Provide the [x, y] coordinate of the cell's center where the given text is located.  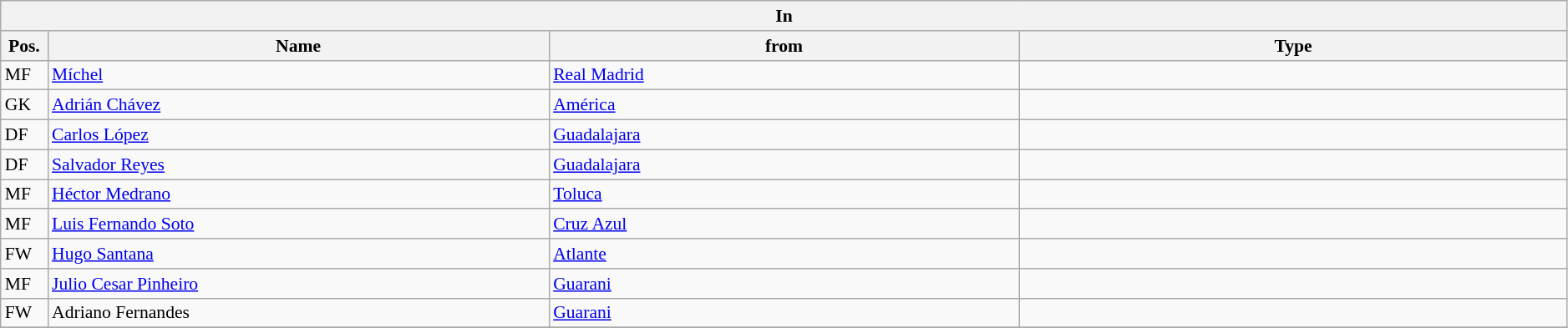
Cruz Azul [784, 225]
Salvador Reyes [298, 164]
Type [1293, 46]
Pos. [24, 46]
from [784, 46]
Adrián Chávez [298, 105]
Adriano Fernandes [298, 313]
Héctor Medrano [298, 194]
Carlos López [298, 135]
Real Madrid [784, 75]
Name [298, 46]
GK [24, 105]
Míchel [298, 75]
Atlante [784, 254]
Toluca [784, 194]
In [784, 16]
Hugo Santana [298, 254]
Luis Fernando Soto [298, 225]
Julio Cesar Pinheiro [298, 284]
América [784, 105]
